Determine the [x, y] coordinate at the center of the cell enclosing the given text.  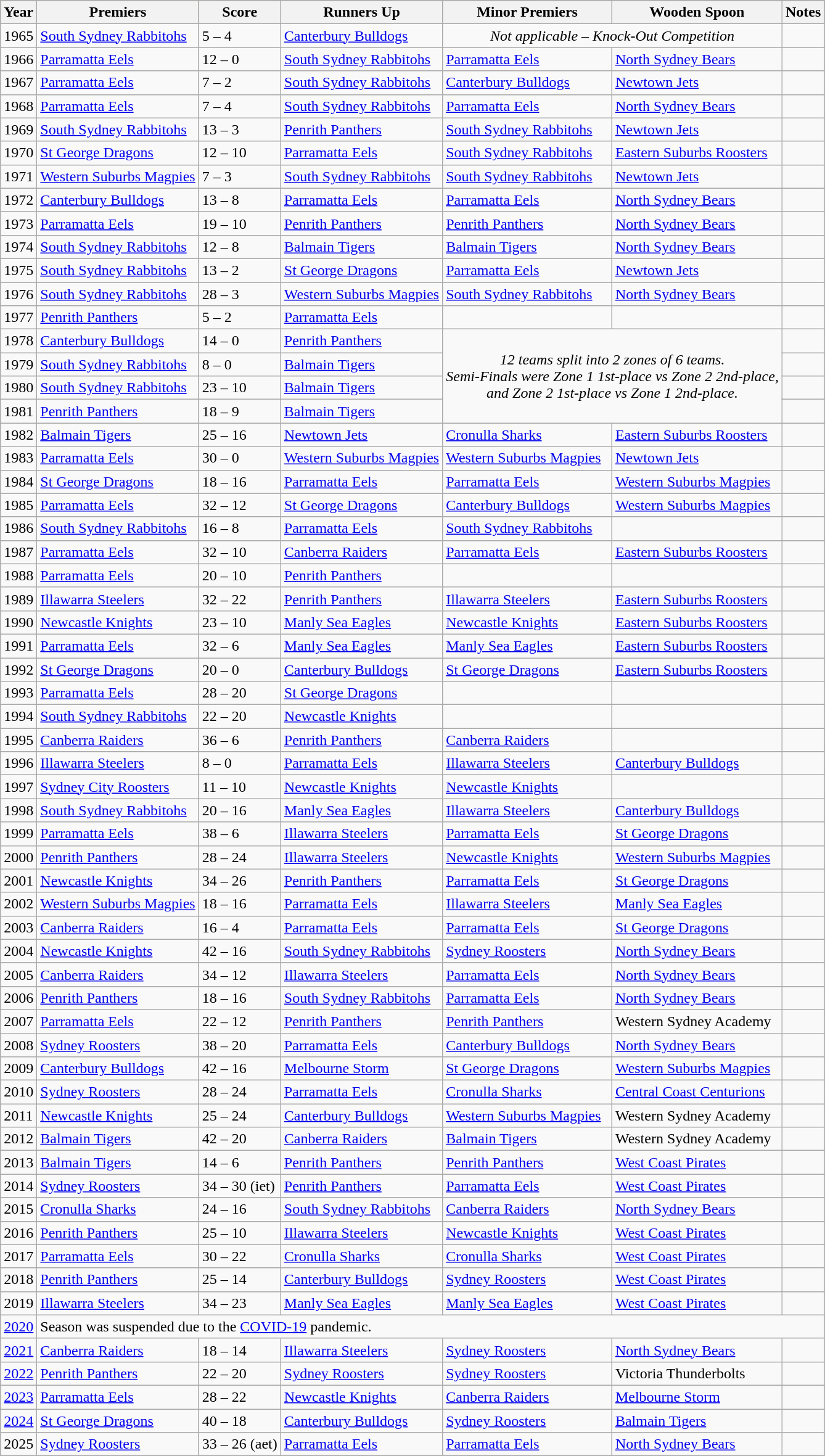
1986 [18, 529]
1988 [18, 575]
22 – 12 [239, 1021]
Wooden Spoon [697, 12]
2023 [18, 1397]
1983 [18, 458]
1996 [18, 763]
20 – 16 [239, 810]
2022 [18, 1373]
32 – 6 [239, 646]
7 – 4 [239, 106]
1984 [18, 482]
14 – 0 [239, 341]
12 – 0 [239, 59]
1972 [18, 200]
13 – 2 [239, 270]
16 – 4 [239, 927]
Victoria Thunderbolts [697, 1373]
2008 [18, 1045]
28 – 20 [239, 693]
33 – 26 (aet) [239, 1444]
7 – 2 [239, 83]
2015 [18, 1209]
36 – 6 [239, 740]
2024 [18, 1420]
34 – 23 [239, 1303]
Premiers [118, 12]
25 – 16 [239, 435]
7 – 3 [239, 176]
1999 [18, 834]
1991 [18, 646]
1981 [18, 411]
1965 [18, 36]
38 – 20 [239, 1045]
12 teams split into 2 zones of 6 teams. Semi-Finals were Zone 1 1st-place vs Zone 2 2nd-place, and Zone 2 1st-place vs Zone 1 2nd-place. [613, 376]
1995 [18, 740]
Minor Premiers [528, 12]
1982 [18, 435]
1974 [18, 247]
5 – 4 [239, 36]
1990 [18, 622]
2002 [18, 904]
2004 [18, 951]
1968 [18, 106]
2013 [18, 1162]
2014 [18, 1186]
2010 [18, 1092]
2019 [18, 1303]
13 – 3 [239, 130]
18 – 14 [239, 1350]
32 – 12 [239, 505]
2016 [18, 1233]
2001 [18, 881]
2012 [18, 1139]
1970 [18, 153]
1977 [18, 318]
1966 [18, 59]
40 – 18 [239, 1420]
2007 [18, 1021]
16 – 8 [239, 529]
1973 [18, 223]
18 – 9 [239, 411]
Season was suspended due to the COVID-19 pandemic. [430, 1326]
1979 [18, 364]
2009 [18, 1069]
20 – 10 [239, 575]
25 – 24 [239, 1116]
14 – 6 [239, 1162]
2021 [18, 1350]
1980 [18, 388]
12 – 10 [239, 153]
2017 [18, 1256]
2011 [18, 1116]
19 – 10 [239, 223]
24 – 16 [239, 1209]
Year [18, 12]
2003 [18, 927]
30 – 0 [239, 458]
1994 [18, 717]
2020 [18, 1326]
Runners Up [361, 12]
1997 [18, 787]
2025 [18, 1444]
1989 [18, 599]
25 – 10 [239, 1233]
38 – 6 [239, 834]
13 – 8 [239, 200]
2018 [18, 1280]
1998 [18, 810]
1978 [18, 341]
1987 [18, 552]
12 – 8 [239, 247]
Notes [803, 12]
2000 [18, 857]
Sydney City Roosters [118, 787]
1967 [18, 83]
25 – 14 [239, 1280]
1992 [18, 669]
2005 [18, 974]
1971 [18, 176]
1993 [18, 693]
1976 [18, 294]
20 – 0 [239, 669]
Score [239, 12]
34 – 30 (iet) [239, 1186]
Not applicable – Knock-Out Competition [613, 36]
5 – 2 [239, 318]
1969 [18, 130]
28 – 22 [239, 1397]
34 – 26 [239, 881]
32 – 10 [239, 552]
1985 [18, 505]
2006 [18, 998]
28 – 3 [239, 294]
1975 [18, 270]
34 – 12 [239, 974]
Central Coast Centurions [697, 1092]
32 – 22 [239, 599]
42 – 20 [239, 1139]
30 – 22 [239, 1256]
11 – 10 [239, 787]
